For the text-containing cell, return its midpoint in [X, Y] coordinate format. 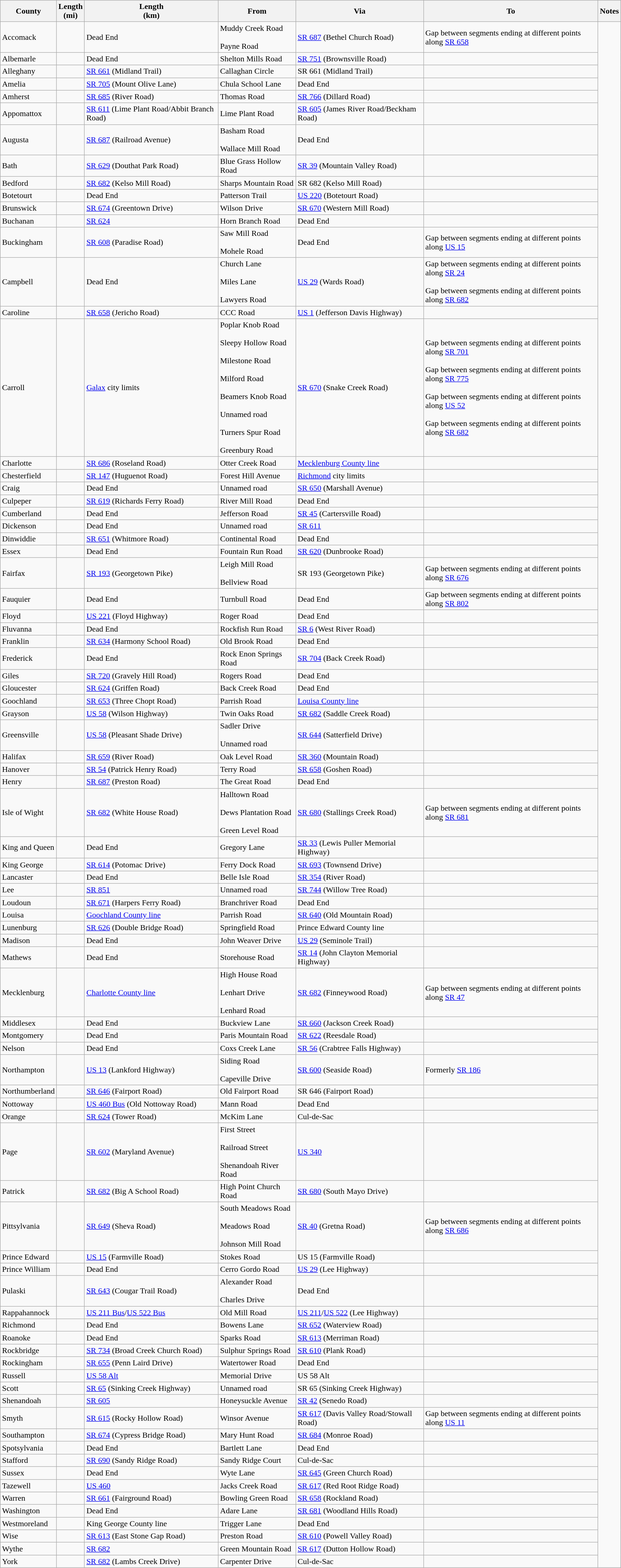
SR 617 (Red Root Ridge Road) [360, 1486]
Honeysuckle Avenue [257, 1401]
Patrick [29, 1191]
Gregory Lane [257, 847]
Shelton Mills Road [257, 59]
Gap between segments ending at different points along SR 47 [511, 992]
SR 645 (Green Church Road) [360, 1473]
Botetourt [29, 195]
SR 687 (Preston Road) [151, 782]
US 29 (Lee Highway) [360, 1269]
Poplar Knob RoadSleepy Hollow RoadMilestone RoadMilford RoadBeamers Knob RoadUnnamed roadTurners Spur RoadGreenbury Road [257, 388]
SR 650 (Marshall Avenue) [360, 488]
Notes [609, 11]
SR 40 (Gretna Road) [360, 1226]
SR 670 (Western Mill Road) [360, 208]
SR 640 (Old Mountain Road) [360, 915]
SR 655 (Penn Laird Drive) [151, 1363]
Terry Road [257, 769]
Cumberland [29, 513]
Shenandoah [29, 1401]
Length(km) [151, 11]
SR 600 (Seaside Road) [360, 1070]
Westmoreland [29, 1524]
SR 615 (Rocky Hollow Road) [151, 1418]
SR 624 [151, 221]
King and Queen [29, 847]
Greensville [29, 735]
SR 766 (Dillard Road) [360, 97]
SR 682 (Finneywood Road) [360, 992]
Mathews [29, 957]
Wythe [29, 1549]
Warren [29, 1498]
Dinwiddie [29, 539]
Turnbull Road [257, 599]
Oak Level Road [257, 757]
US 220 (Botetourt Road) [360, 195]
Mecklenburg [29, 992]
Callaghan Circle [257, 71]
Ferry Dock Road [257, 864]
Twin Oaks Road [257, 714]
Coxs Creek Lane [257, 1048]
Roger Road [257, 616]
Continental Road [257, 539]
Preston Road [257, 1536]
Madison [29, 940]
Basham RoadWallace Mill Road [257, 140]
Storehouse Road [257, 957]
Wise [29, 1536]
Fairfax [29, 573]
Richmond city limits [360, 476]
Isle of Wight [29, 812]
Sadler DriveUnnamed road [257, 735]
Dickenson [29, 526]
McKim Lane [257, 1117]
SR 617 (Dutton Hollow Road) [360, 1549]
SR 610 (Powell Valley Road) [360, 1536]
Green Mountain Road [257, 1549]
SR 693 (Townsend Drive) [360, 864]
Springfield Road [257, 928]
Tazewell [29, 1486]
Charlotte County line [151, 992]
Loudoun [29, 903]
SR 682 (Saddle Creek Road) [360, 714]
Jefferson Road [257, 513]
SR 682 [151, 1549]
SR 354 (River Road) [360, 877]
SR 659 (River Road) [151, 757]
Fauquier [29, 599]
SR 751 (Brownsville Road) [360, 59]
SR 622 (Reesdale Road) [360, 1036]
SR 658 (Jericho Road) [151, 312]
Length(mi) [70, 11]
Otter Creek Road [257, 463]
To [511, 11]
SR 614 (Potomac Drive) [151, 864]
Stafford [29, 1460]
From [257, 11]
Nottoway [29, 1104]
SR 658 (Rockland Road) [360, 1498]
US 58 (Wilson Highway) [151, 714]
Gap between segments ending at different points along SR 658 [511, 37]
Paris Mountain Road [257, 1036]
Watertower Road [257, 1363]
SR 686 (Roseland Road) [151, 463]
Washington [29, 1511]
SR 147 (Huguenot Road) [151, 476]
SR 624 (Tower Road) [151, 1117]
Trigger Lane [257, 1524]
SR 605 [151, 1401]
Chula School Lane [257, 84]
Accomack [29, 37]
John Weaver Drive [257, 940]
Jacks Creek Road [257, 1486]
US 29 (Seminole Trail) [360, 940]
Floyd [29, 616]
Rappahannock [29, 1313]
Old Fairport Road [257, 1091]
SR 670 (Snake Creek Road) [360, 388]
Adare Lane [257, 1511]
Charlotte [29, 463]
Gap between segments ending at different points along US 15 [511, 242]
SR 653 (Three Chopt Road) [151, 701]
SR 617 (Davis Valley Road/Stowall Road) [360, 1418]
Rock Enon Springs Road [257, 659]
Buckview Lane [257, 1023]
Galax city limits [151, 388]
SR 685 (River Road) [151, 97]
Roanoke [29, 1338]
Mann Road [257, 1104]
Augusta [29, 140]
Lunenburg [29, 928]
First StreetRailroad StreetShenandoah River Road [257, 1152]
Patterson Trail [257, 195]
US 221 (Floyd Highway) [151, 616]
SR 629 (Douthat Park Road) [151, 166]
SR 45 (Cartersville Road) [360, 513]
SR 643 (Cougar Trail Road) [151, 1291]
Leigh Mill RoadBellview Road [257, 573]
Old Brook Road [257, 642]
Henry [29, 782]
Via [360, 11]
Gap between segments ending at different points along SR 686 [511, 1226]
Russell [29, 1376]
SR 674 (Greentown Drive) [151, 208]
Stokes Road [257, 1257]
Sparks Road [257, 1338]
SR 674 (Cypress Bridge Road) [151, 1435]
Mary Hunt Road [257, 1435]
SR 652 (Waterview Road) [360, 1325]
Thomas Road [257, 97]
Prince William [29, 1269]
Franklin [29, 642]
Caroline [29, 312]
Carroll [29, 388]
SR 620 (Dunbrooke Road) [360, 551]
SR 660 (Jackson Creek Road) [360, 1023]
US 58 (Pleasant Shade Drive) [151, 735]
Halltown RoadDews Plantation RoadGreen Level Road [257, 812]
Buckingham [29, 242]
SR 682 (Big A School Road) [151, 1191]
Back Creek Road [257, 688]
Amherst [29, 97]
Sharps Mountain Road [257, 183]
Sussex [29, 1473]
Goochland County line [151, 915]
Bowling Green Road [257, 1498]
Albemarle [29, 59]
Horn Branch Road [257, 221]
Pittsylvania [29, 1226]
SR 613 (East Stone Gap Road) [151, 1536]
Orange [29, 1117]
SR 619 (Richards Ferry Road) [151, 501]
The Great Road [257, 782]
Gap between segments ending at different points along US 11 [511, 1418]
Bath [29, 166]
Wilson Drive [257, 208]
SR 680 (Stallings Creek Road) [360, 812]
SR 610 (Plank Road) [360, 1350]
SR 624 (Griffen Road) [151, 688]
Forest Hill Avenue [257, 476]
Alleghany [29, 71]
Giles [29, 676]
Gap between segments ending at different points along SR 24Gap between segments ending at different points along SR 682 [511, 282]
Memorial Drive [257, 1376]
Culpeper [29, 501]
Frederick [29, 659]
County [29, 11]
SR 608 (Paradise Road) [151, 242]
US 29 (Wards Road) [360, 282]
SR 602 (Maryland Avenue) [151, 1152]
Blue Grass Hollow Road [257, 166]
SR 54 (Patrick Henry Road) [151, 769]
Muddy Creek RoadPayne Road [257, 37]
South Meadows RoadMeadows RoadJohnson Mill Road [257, 1226]
Buchanan [29, 221]
York [29, 1561]
Bartlett Lane [257, 1448]
US 460 Bus (Old Nottoway Road) [151, 1104]
Middlesex [29, 1023]
Lime Plant Road [257, 113]
Craig [29, 488]
Prince Edward [29, 1257]
Gloucester [29, 688]
Bowens Lane [257, 1325]
SR 605 (James River Road/Beckham Road) [360, 113]
SR 14 (John Clayton Memorial Highway) [360, 957]
Pulaski [29, 1291]
Amelia [29, 84]
High House RoadLenhart DriveLenhard Road [257, 992]
Sandy Ridge Court [257, 1460]
SR 611 (Lime Plant Road/Abbit Branch Road) [151, 113]
US 460 [151, 1486]
Louisa [29, 915]
Siding RoadCapeville Drive [257, 1070]
Wyte Lane [257, 1473]
Essex [29, 551]
SR 42 (Senedo Road) [360, 1401]
Spotsylvania [29, 1448]
Northumberland [29, 1091]
Sulphur Springs Road [257, 1350]
US 340 [360, 1152]
Louisa County line [360, 701]
SR 680 (South Mayo Drive) [360, 1191]
Church LaneMiles LaneLawyers Road [257, 282]
SR 658 (Goshen Road) [360, 769]
CCC Road [257, 312]
Winsor Avenue [257, 1418]
SR 6 (West River Road) [360, 629]
SR 613 (Merriman Road) [360, 1338]
King George [29, 864]
US 13 (Lankford Highway) [151, 1070]
Saw Mill RoadMohele Road [257, 242]
Rogers Road [257, 676]
High Point Church Road [257, 1191]
Scott [29, 1388]
Grayson [29, 714]
Gap between segments ending at different points along SR 802 [511, 599]
Cerro Gordo Road [257, 1269]
River Mill Road [257, 501]
SR 626 (Double Bridge Road) [151, 928]
SR 681 (Woodland Hills Road) [360, 1511]
SR 651 (Whitmore Road) [151, 539]
Gap between segments ending at different points along SR 676 [511, 573]
Richmond [29, 1325]
Campbell [29, 282]
Prince Edward County line [360, 928]
King George County line [151, 1524]
SR 687 (Railroad Avenue) [151, 140]
SR 634 (Harmony School Road) [151, 642]
Lee [29, 890]
Gap between segments ending at different points along SR 681 [511, 812]
US 1 (Jefferson Davis Highway) [360, 312]
SR 682 (Lambs Creek Drive) [151, 1561]
SR 687 (Bethel Church Road) [360, 37]
Rockingham [29, 1363]
SR 611 [360, 526]
Carpenter Drive [257, 1561]
Page [29, 1152]
SR 649 (Sheva Road) [151, 1226]
SR 705 (Mount Olive Lane) [151, 84]
SR 744 (Willow Tree Road) [360, 890]
SR 671 (Harpers Ferry Road) [151, 903]
Alexander RoadCharles Drive [257, 1291]
Halifax [29, 757]
Nelson [29, 1048]
Rockbridge [29, 1350]
SR 644 (Satterfield Drive) [360, 735]
Lancaster [29, 877]
SR 684 (Monroe Road) [360, 1435]
SR 682 (White House Road) [151, 812]
Southampton [29, 1435]
Bedford [29, 183]
SR 690 (Sandy Ridge Road) [151, 1460]
US 211/US 522 (Lee Highway) [360, 1313]
Smyth [29, 1418]
SR 734 (Broad Creek Church Road) [151, 1350]
Chesterfield [29, 476]
SR 56 (Crabtree Falls Highway) [360, 1048]
Rockfish Run Road [257, 629]
Northampton [29, 1070]
Branchriver Road [257, 903]
Appomattox [29, 113]
SR 360 (Mountain Road) [360, 757]
SR 661 (Fairground Road) [151, 1498]
SR 720 (Gravely Hill Road) [151, 676]
SR 39 (Mountain Valley Road) [360, 166]
Belle Isle Road [257, 877]
SR 704 (Back Creek Road) [360, 659]
Old Mill Road [257, 1313]
Brunswick [29, 208]
Montgomery [29, 1036]
Hanover [29, 769]
US 211 Bus/US 522 Bus [151, 1313]
Mecklenburg County line [360, 463]
Formerly SR 186 [511, 1070]
Goochland [29, 701]
SR 851 [151, 890]
Fluvanna [29, 629]
Fountain Run Road [257, 551]
SR 33 (Lewis Puller Memorial Highway) [360, 847]
